For the text-containing cell, return its midpoint in [x, y] coordinate format. 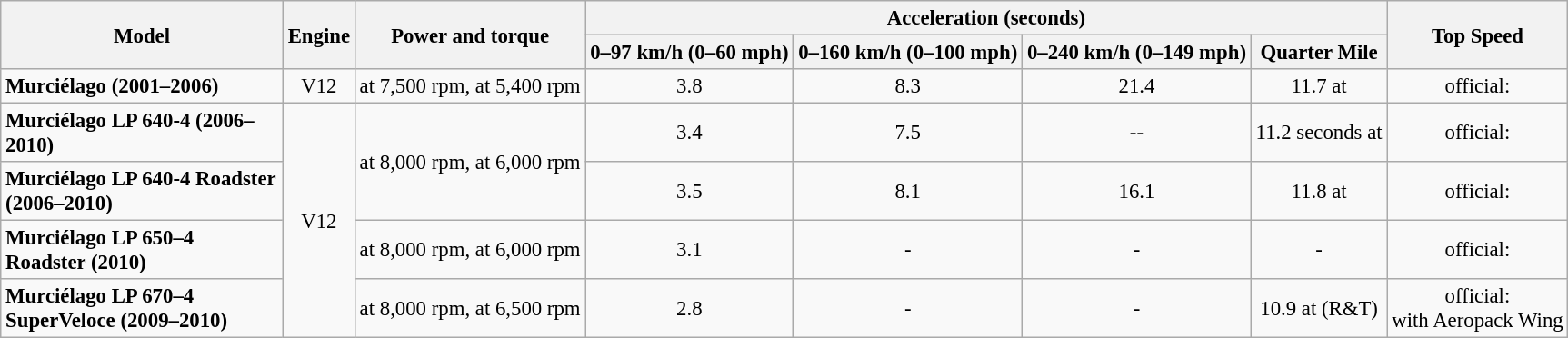
Murciélago LP 640-4 Roadster (2006–2010) [142, 191]
8.3 [908, 86]
Murciélago LP 640-4 (2006–2010) [142, 133]
-- [1137, 133]
Murciélago LP 650–4 Roadster (2010) [142, 251]
8.1 [908, 191]
7.5 [908, 133]
3.1 [689, 251]
Acceleration (seconds) [986, 18]
11.2 seconds at [1319, 133]
0–97 km/h (0–60 mph) [689, 53]
21.4 [1137, 86]
Power and torque [470, 35]
Quarter Mile [1319, 53]
Murciélago (2001–2006) [142, 86]
11.7 at [1319, 86]
Engine [318, 35]
3.4 [689, 133]
16.1 [1137, 191]
11.8 at [1319, 191]
3.8 [689, 86]
Top Speed [1478, 35]
0–240 km/h (0–149 mph) [1137, 53]
at 7,500 rpm, at 5,400 rpm [470, 86]
3.5 [689, 191]
0–160 km/h (0–100 mph) [908, 53]
Model [142, 35]
